Locate the cell with the specified text and output its (X, Y) center coordinate. 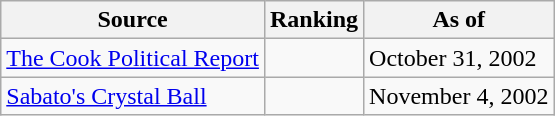
Sabato's Crystal Ball (133, 96)
As of (459, 20)
Ranking (314, 20)
Source (133, 20)
The Cook Political Report (133, 58)
November 4, 2002 (459, 96)
October 31, 2002 (459, 58)
